Output the [X, Y] coordinate of the center of the cell containing the given text.  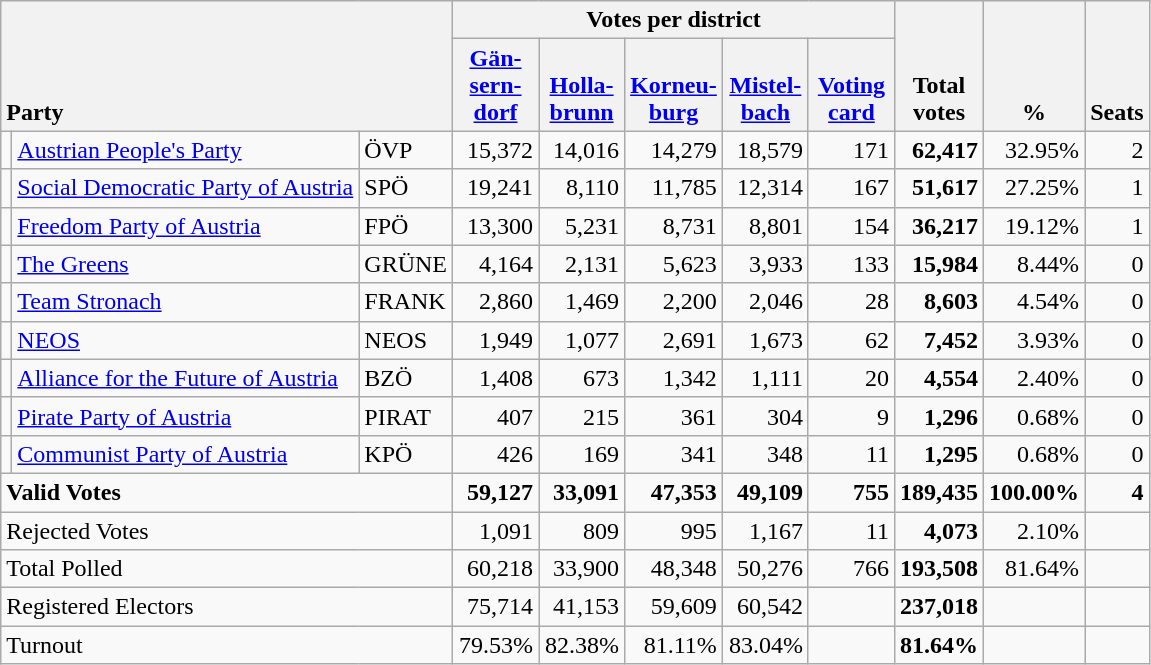
673 [582, 378]
341 [674, 454]
FPÖ [406, 226]
41,153 [582, 607]
2,860 [496, 302]
348 [765, 454]
Holla-brunn [582, 85]
The Greens [186, 264]
50,276 [765, 569]
2,046 [765, 302]
755 [851, 492]
1,167 [765, 531]
Party [227, 66]
1,111 [765, 378]
19.12% [1034, 226]
36,217 [938, 226]
ÖVP [406, 150]
BZÖ [406, 378]
Votingcard [851, 85]
KPÖ [406, 454]
766 [851, 569]
4.54% [1034, 302]
1,342 [674, 378]
2.40% [1034, 378]
62 [851, 340]
15,984 [938, 264]
Social Democratic Party of Austria [186, 188]
4,073 [938, 531]
8,603 [938, 302]
Votes per district [674, 20]
5,231 [582, 226]
215 [582, 416]
Communist Party of Austria [186, 454]
15,372 [496, 150]
4,554 [938, 378]
407 [496, 416]
3.93% [1034, 340]
51,617 [938, 188]
426 [496, 454]
171 [851, 150]
33,900 [582, 569]
Registered Electors [227, 607]
Gän-sern-dorf [496, 85]
2,200 [674, 302]
9 [851, 416]
19,241 [496, 188]
12,314 [765, 188]
28 [851, 302]
FRANK [406, 302]
% [1034, 66]
2.10% [1034, 531]
1,295 [938, 454]
4 [1117, 492]
193,508 [938, 569]
14,279 [674, 150]
PIRAT [406, 416]
8.44% [1034, 264]
33,091 [582, 492]
8,731 [674, 226]
Pirate Party of Austria [186, 416]
59,127 [496, 492]
47,353 [674, 492]
1,949 [496, 340]
Korneu-burg [674, 85]
49,109 [765, 492]
Totalvotes [938, 66]
32.95% [1034, 150]
5,623 [674, 264]
1,408 [496, 378]
83.04% [765, 645]
4,164 [496, 264]
Mistel-bach [765, 85]
81.11% [674, 645]
Valid Votes [227, 492]
13,300 [496, 226]
133 [851, 264]
48,348 [674, 569]
62,417 [938, 150]
Austrian People's Party [186, 150]
3,933 [765, 264]
60,218 [496, 569]
100.00% [1034, 492]
Team Stronach [186, 302]
1,673 [765, 340]
154 [851, 226]
1,469 [582, 302]
GRÜNE [406, 264]
169 [582, 454]
1,077 [582, 340]
1,091 [496, 531]
27.25% [1034, 188]
75,714 [496, 607]
Seats [1117, 66]
995 [674, 531]
Turnout [227, 645]
Freedom Party of Austria [186, 226]
7,452 [938, 340]
59,609 [674, 607]
11,785 [674, 188]
2,131 [582, 264]
1,296 [938, 416]
18,579 [765, 150]
8,110 [582, 188]
79.53% [496, 645]
Alliance for the Future of Austria [186, 378]
8,801 [765, 226]
82.38% [582, 645]
167 [851, 188]
14,016 [582, 150]
809 [582, 531]
189,435 [938, 492]
60,542 [765, 607]
Rejected Votes [227, 531]
20 [851, 378]
237,018 [938, 607]
SPÖ [406, 188]
2 [1117, 150]
2,691 [674, 340]
361 [674, 416]
Total Polled [227, 569]
304 [765, 416]
